Search for the cell housing the specified text and yield its (x, y) center coordinate. 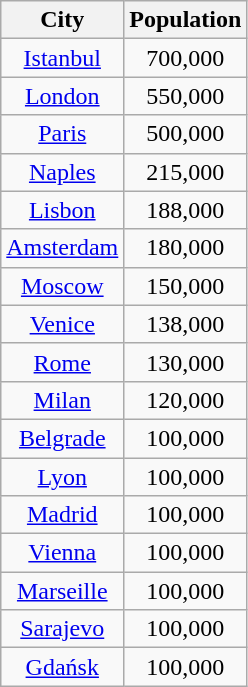
Venice (62, 324)
Paris (62, 134)
215,000 (186, 172)
130,000 (186, 362)
Sarajevo (62, 629)
Marseille (62, 591)
Gdańsk (62, 667)
Naples (62, 172)
Milan (62, 400)
City (62, 20)
Rome (62, 362)
188,000 (186, 210)
Madrid (62, 515)
500,000 (186, 134)
120,000 (186, 400)
Vienna (62, 553)
Istanbul (62, 58)
150,000 (186, 286)
Population (186, 20)
700,000 (186, 58)
Lyon (62, 477)
Lisbon (62, 210)
Moscow (62, 286)
Amsterdam (62, 248)
180,000 (186, 248)
London (62, 96)
550,000 (186, 96)
Belgrade (62, 438)
138,000 (186, 324)
